Capture the cell that displays the provided text and extract its [X, Y] central coordinate. 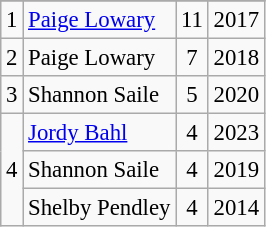
Jordy Bahl [100, 133]
2014 [236, 208]
1 [12, 20]
7 [192, 58]
11 [192, 20]
2023 [236, 133]
2 [12, 58]
Shelby Pendley [100, 208]
2019 [236, 170]
2017 [236, 20]
5 [192, 95]
2020 [236, 95]
3 [12, 95]
2018 [236, 58]
